Provide the [x, y] coordinate of the cell's center where the given text is located.  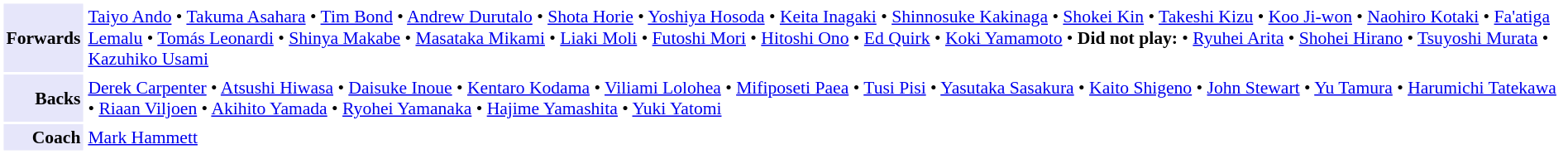
Mark Hammett [825, 137]
Forwards [43, 37]
Backs [43, 98]
Coach [43, 137]
